Provide the [x, y] coordinate of the cell's center where the given text is located.  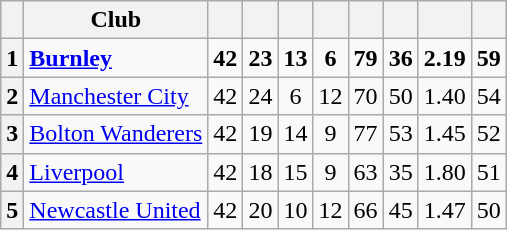
14 [296, 134]
79 [366, 58]
1.40 [444, 96]
20 [260, 210]
52 [488, 134]
15 [296, 172]
1.47 [444, 210]
5 [12, 210]
70 [366, 96]
35 [400, 172]
63 [366, 172]
23 [260, 58]
24 [260, 96]
66 [366, 210]
1 [12, 58]
1.80 [444, 172]
Liverpool [116, 172]
4 [12, 172]
51 [488, 172]
Burnley [116, 58]
2.19 [444, 58]
45 [400, 210]
13 [296, 58]
Club [116, 20]
77 [366, 134]
19 [260, 134]
54 [488, 96]
Newcastle United [116, 210]
Manchester City [116, 96]
Bolton Wanderers [116, 134]
1.45 [444, 134]
10 [296, 210]
53 [400, 134]
18 [260, 172]
59 [488, 58]
36 [400, 58]
3 [12, 134]
2 [12, 96]
